Return the (x, y) coordinate for the center point of the cell that contains the specified text.  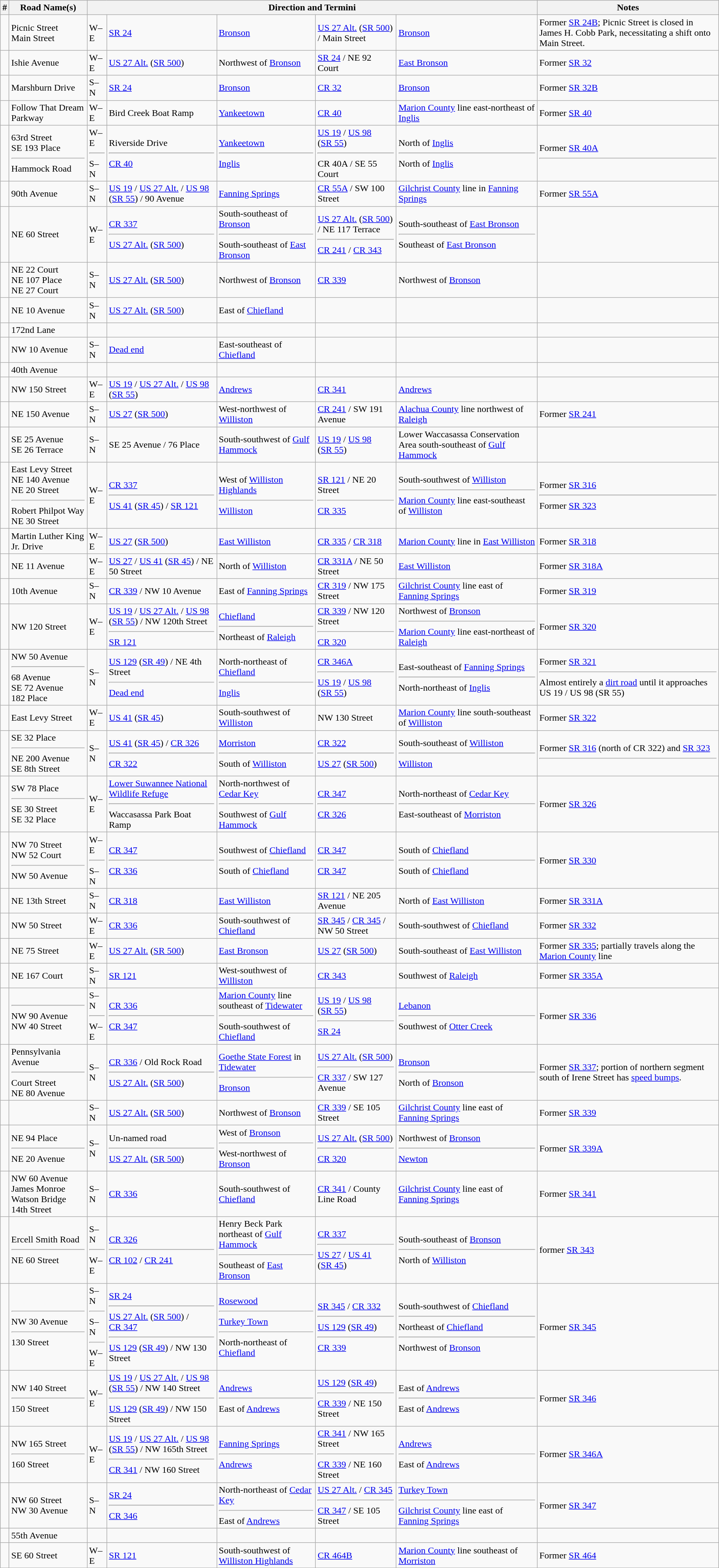
Former SR 316Former SR 323 (628, 495)
SE 32 PlaceNE 200 AvenueSE 8th Street (48, 753)
US 19 / US 27 Alt. / US 98 (SR 55) / NW 165th StreetCR 341 / NW 160 Street (162, 1454)
MorristonSouth of Williston (266, 753)
SR 24CR 346 (162, 1505)
North-northeast of ChieflandInglis (266, 677)
NE 150 Avenue (48, 415)
10th Avenue (48, 591)
South-southwest of Williston Highlands (266, 1555)
Picnic StreetMain Street (48, 33)
CR 341 (356, 389)
Former SR 32B (628, 88)
SE 25 Avenue / 76 Place (162, 445)
NE 94 PlaceNE 20 Avenue (48, 1148)
Former SR 318 (628, 541)
LebanonSouthwest of Otter Creek (467, 1016)
CR 241 / SW 191 Avenue (356, 415)
Marion County line east-northeast of Inglis (467, 113)
NW 90 AvenueNW 40 Street (48, 1016)
NE 60 Street (48, 234)
SR 24 / NE 92 Court (356, 63)
SR 345 / CR 345 / NW 50 Street (356, 925)
NW 130 Street (356, 718)
Marion County line southeast of Morriston (467, 1555)
CR 464B (356, 1555)
Riverside DriveCR 40 (162, 153)
# (5, 8)
Former SR 326 (628, 804)
US 19 / US 27 Alt. / US 98 (SR 55) / NW 120th StreetSR 121 (162, 627)
CR 339 (356, 280)
Former SR 339A (628, 1148)
South-southeast of WillistonWilliston (467, 753)
CR 331A / NE 50 Street (356, 566)
CR 346AUS 19 / US 98 (SR 55) (356, 677)
East of Fanning Springs (266, 591)
Former SR 337; portion of northern segment south of Irene Street has speed bumps. (628, 1072)
Former SR 241 (628, 415)
NE 11 Avenue (48, 566)
North of Williston (266, 566)
Ercell Smith RoadNE 60 Street (48, 1250)
Henry Beck Park northeast of Gulf HammockSoutheast of East Bronson (266, 1250)
Gilchrist County line in Fanning Springs (467, 194)
Fanning Springs (266, 194)
US 27 / US 41 (SR 45) / NE 50 Street (162, 566)
NW 50 Street (48, 925)
Former SR 330 (628, 860)
North-northeast of Cedar KeyEast-southeast of Morriston (467, 804)
CR 341 / County Line Road (356, 1194)
US 129 (SR 49) / NE 4th StreetDead end (162, 677)
South-southeast of BronsonNorth of Williston (467, 1250)
South-southeast of East BronsonSoutheast of East Bronson (467, 234)
Former SR 336 (628, 1016)
Southwest of ChieflandSouth of Chiefland (266, 860)
NW 140 Street150 Street (48, 1398)
former SR 343 (628, 1250)
South of ChieflandSouth of Chiefland (467, 860)
US 27 Alt. / CR 345CR 347 / SE 105 Street (356, 1505)
Goethe State Forest in TidewaterBronson (266, 1072)
Former SR 319 (628, 591)
SE 60 Street (48, 1555)
Turkey TownGilchrist County line east of Fanning Springs (467, 1505)
Former SR 316 (north of CR 322) and SR 323 (628, 753)
Yankeetown (266, 113)
US 41 (SR 45) (162, 718)
172nd Lane (48, 330)
Ishie Avenue (48, 63)
South-southwest of ChieflandNortheast of ChieflandNorthwest of Bronson (467, 1327)
CR 347CR 326 (356, 804)
US 19 / US 98 (SR 55) (356, 445)
CR 337US 41 (SR 45) / SR 121 (162, 495)
East of AndrewsEast of Andrews (467, 1398)
Former SR 322 (628, 718)
East-southeast of Chiefland (266, 349)
SR 121 / NE 205 Avenue (356, 901)
US 129 (SR 49)CR 339 / NE 150 Street (356, 1398)
Notes (628, 8)
YankeetownInglis (266, 153)
US 19 / US 27 Alt. / US 98 (SR 55) / 90 Avenue (162, 194)
SE 25 AvenueSE 26 Terrace (48, 445)
Dead end (162, 349)
CR 318 (162, 901)
Former SR 464 (628, 1555)
Direction and Termini (312, 8)
Former SR 318A (628, 566)
Former SR 32 (628, 63)
Former SR 332 (628, 925)
North of East Williston (467, 901)
40th Avenue (48, 370)
East of Chiefland (266, 310)
Lower Suwannee National Wildlife RefugeWaccasassa Park Boat Ramp (162, 804)
Former SR 321Almost entirely a dirt road until it approaches US 19 / US 98 (SR 55) (628, 677)
Former SR 40A (628, 153)
CR 347CR 336 (162, 860)
NW 50 Avenue68 AvenueSE 72 Avenue182 Place (48, 677)
CR 326CR 102 / CR 241 (162, 1250)
Former SR 346 (628, 1398)
NW 150 Street (48, 389)
North of InglisNorth of Inglis (467, 153)
South-southeast of BronsonSouth-southeast of East Bronson (266, 234)
Former SR 339 (628, 1113)
S–NS–NW–E (97, 1327)
Marion County line southeast of TidewaterSouth-southwest of Chiefland (266, 1016)
Former SR 320 (628, 627)
90th Avenue (48, 194)
West of BronsonWest-northwest of Bronson (266, 1148)
Lower Waccasassa Conservation Area south-southeast of Gulf Hammock (467, 445)
Former SR 346A (628, 1454)
Former SR 335; partially travels along the Marion County line (628, 951)
NE 13th Street (48, 901)
Marion County line in East Williston (467, 541)
Former SR 331A (628, 901)
South-southwest of Williston (266, 718)
Former SR 24B; Picnic Street is closed in James H. Cobb Park, necessitating a shift onto Main Street. (628, 33)
US 27 Alt. (SR 500) / Main Street (356, 33)
Fanning SpringsAndrews (266, 1454)
SR 121 / NE 20 StreetCR 335 (356, 495)
US 27 Alt. (SR 500)CR 320 (356, 1148)
South-southwest of Gulf Hammock (266, 445)
SR 24US 27 Alt. (SR 500) / CR 347US 129 (SR 49) / NW 130 Street (162, 1327)
CR 337US 27 / US 41 (SR 45) (356, 1250)
CR 40 (356, 113)
CR 337US 27 Alt. (SR 500) (162, 234)
CR 339 / NW 10 Avenue (162, 591)
Former SR 335A (628, 976)
US 19 / US 27 Alt. / US 98 (SR 55) / NW 140 StreetUS 129 (SR 49) / NW 150 Street (162, 1398)
63rd StreetSE 193 PlaceHammock Road (48, 153)
West-southwest of Williston (266, 976)
Southwest of Raleigh (467, 976)
West of Williston HighlandsWilliston (266, 495)
Marion County line south-southeast of Williston (467, 718)
NE 10 Avenue (48, 310)
CR 336CR 347 (162, 1016)
Bird Creek Boat Ramp (162, 113)
US 19 / US 98 (SR 55)CR 40A / SE 55 Court (356, 153)
Former SR 55A (628, 194)
North-northeast of Cedar KeyEast of Andrews (266, 1505)
Pennsylvania AvenueCourt StreetNE 80 Avenue (48, 1072)
SW 78 PlaceSE 30 StreetSE 32 Place (48, 804)
East Levy StreetNE 140 AvenueNE 20 StreetRobert Philpot WayNE 30 Street (48, 495)
Alachua County line northwest of Raleigh (467, 415)
Former SR 341 (628, 1194)
South-southeast of East Williston (467, 951)
Northwest of BronsonNewton (467, 1148)
BronsonNorth of Bronson (467, 1072)
CR 347CR 347 (356, 860)
NW 70 StreetNW 52 CourtNW 50 Avenue (48, 860)
Un-named roadUS 27 Alt. (SR 500) (162, 1148)
CR 343 (356, 976)
US 27 Alt. (SR 500) / NE 117 TerraceCR 241 / CR 343 (356, 234)
CR 336 / Old Rock RoadUS 27 Alt. (SR 500) (162, 1072)
CR 335 / CR 318 (356, 541)
CR 32 (356, 88)
US 27 Alt. (SR 500)CR 337 / SW 127 Avenue (356, 1072)
NE 75 Street (48, 951)
SR 345 / CR 332US 129 (SR 49)CR 339 (356, 1327)
West-northwest of Williston (266, 415)
ChieflandNortheast of Raleigh (266, 627)
CR 339 / NW 120 StreetCR 320 (356, 627)
Road Name(s) (48, 8)
NW 10 Avenue (48, 349)
US 19 / US 98 (SR 55)SR 24 (356, 1016)
East-southeast of Fanning SpringsNorth-northeast of Inglis (467, 677)
CR 319 / NW 175 Street (356, 591)
North-northwest of Cedar KeySouthwest of Gulf Hammock (266, 804)
CR 55A / SW 100 Street (356, 194)
US 41 (SR 45) / CR 326CR 322 (162, 753)
NE 22 CourtNE 107 PlaceNE 27 Court (48, 280)
NW 120 Street (48, 627)
NE 167 Court (48, 976)
Northwest of BronsonMarion County line east-northeast of Raleigh (467, 627)
NW 30 Avenue130 Street (48, 1327)
NW 60 AvenueJames Monroe Watson Bridge14th Street (48, 1194)
NW 60 StreetNW 30 Avenue (48, 1505)
RosewoodTurkey TownNorth-northeast of Chiefland (266, 1327)
Follow That Dream Parkway (48, 113)
Former SR 345 (628, 1327)
55th Avenue (48, 1535)
CR 339 / SE 105 Street (356, 1113)
South-southwest of WillistonMarion County line east-southeast of Williston (467, 495)
Martin Luther King Jr. Drive (48, 541)
Marshburn Drive (48, 88)
Former SR 347 (628, 1505)
East Levy Street (48, 718)
Former SR 40 (628, 113)
CR 322US 27 (SR 500) (356, 753)
NW 165 Street160 Street (48, 1454)
CR 341 / NW 165 StreetCR 339 / NE 160 Street (356, 1454)
US 19 / US 27 Alt. / US 98 (SR 55) (162, 389)
